Search for the cell housing the specified text and yield its [x, y] center coordinate. 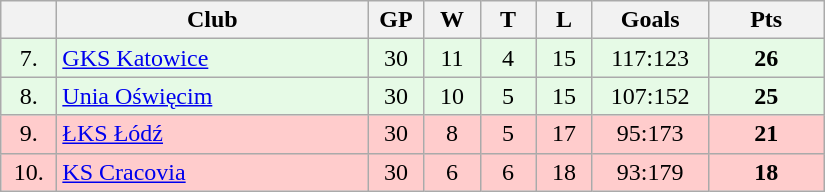
W [452, 20]
8. [29, 96]
Club [212, 20]
KS Cracovia [212, 172]
Goals [650, 20]
26 [766, 58]
Unia Oświęcim [212, 96]
21 [766, 134]
8 [452, 134]
GKS Katowice [212, 58]
10 [452, 96]
Pts [766, 20]
107:152 [650, 96]
T [508, 20]
4 [508, 58]
GP [396, 20]
7. [29, 58]
L [564, 20]
95:173 [650, 134]
ŁKS Łódź [212, 134]
93:179 [650, 172]
9. [29, 134]
25 [766, 96]
11 [452, 58]
17 [564, 134]
10. [29, 172]
117:123 [650, 58]
